Provide the [x, y] coordinate of the cell's center where the given text is located.  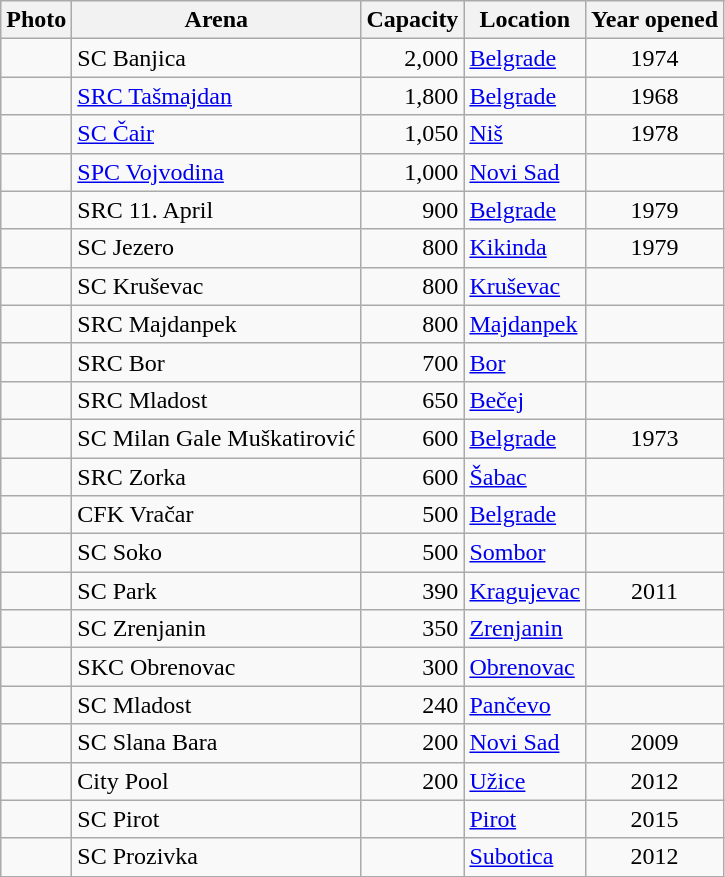
1968 [655, 96]
Kruševac [525, 286]
SRC 11. April [216, 210]
Kragujevac [525, 591]
Location [525, 20]
SC Soko [216, 553]
SPC Vojvodina [216, 172]
Niš [525, 134]
SC Prozivka [216, 857]
SC Kruševac [216, 286]
1978 [655, 134]
Sombor [525, 553]
SC Banjica [216, 58]
Šabac [525, 477]
SC Park [216, 591]
Kikinda [525, 248]
SRC Mladost [216, 400]
Obrenovac [525, 667]
SRC Zorka [216, 477]
2009 [655, 743]
City Pool [216, 781]
Photo [36, 20]
240 [412, 705]
390 [412, 591]
Arena [216, 20]
SKC Obrenovac [216, 667]
300 [412, 667]
SC Milan Gale Muškatirović [216, 438]
Bečej [525, 400]
SC Čair [216, 134]
SC Slana Bara [216, 743]
2,000 [412, 58]
350 [412, 629]
Pančevo [525, 705]
Zrenjanin [525, 629]
1,000 [412, 172]
Subotica [525, 857]
SC Zrenjanin [216, 629]
Capacity [412, 20]
Majdanpek [525, 324]
SC Mladost [216, 705]
SRC Bor [216, 362]
SC Pirot [216, 819]
650 [412, 400]
1,800 [412, 96]
SRC Majdanpek [216, 324]
1,050 [412, 134]
Year opened [655, 20]
2011 [655, 591]
Užice [525, 781]
SRC Tašmajdan [216, 96]
900 [412, 210]
1973 [655, 438]
700 [412, 362]
SC Jezero [216, 248]
CFK Vračar [216, 515]
Bor [525, 362]
1974 [655, 58]
2015 [655, 819]
Pirot [525, 819]
